Return [X, Y] of the center of cell containing provided text 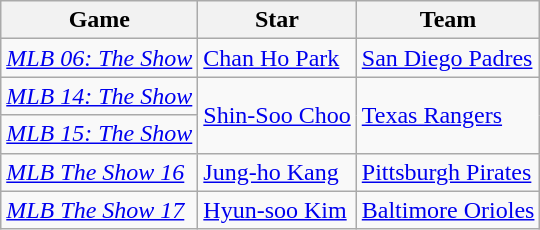
Star [277, 20]
Hyun-soo Kim [277, 210]
MLB 06: The Show [100, 58]
Shin-Soo Choo [277, 115]
Texas Rangers [448, 115]
MLB The Show 17 [100, 210]
Team [448, 20]
San Diego Padres [448, 58]
Pittsburgh Pirates [448, 172]
Chan Ho Park [277, 58]
MLB The Show 16 [100, 172]
Jung-ho Kang [277, 172]
Game [100, 20]
MLB 14: The Show [100, 96]
Baltimore Orioles [448, 210]
MLB 15: The Show [100, 134]
